Provide the (x, y) coordinate of the cell's center where the given text is located.  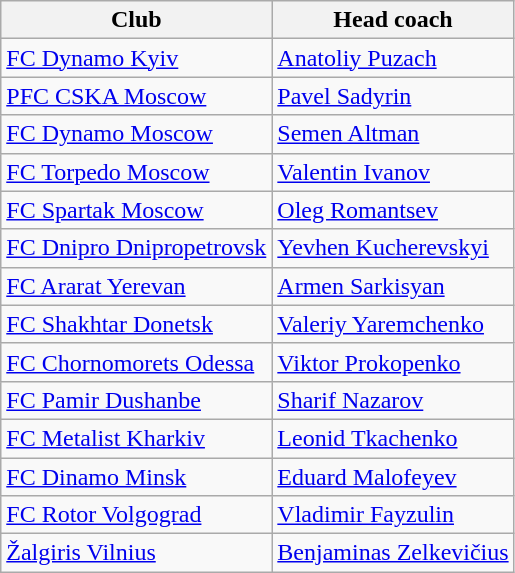
Club (136, 20)
Sharif Nazarov (393, 400)
FC Dinamo Minsk (136, 477)
Oleg Romantsev (393, 210)
Leonid Tkachenko (393, 438)
FC Chornomorets Odessa (136, 362)
FC Rotor Volgograd (136, 515)
Vladimir Fayzulin (393, 515)
FC Shakhtar Donetsk (136, 324)
FC Spartak Moscow (136, 210)
Valentin Ivanov (393, 172)
Semen Altman (393, 134)
FC Torpedo Moscow (136, 172)
FC Metalist Kharkiv (136, 438)
Valeriy Yaremchenko (393, 324)
Pavel Sadyrin (393, 96)
FC Ararat Yerevan (136, 286)
Viktor Prokopenko (393, 362)
Eduard Malofeyev (393, 477)
FC Pamir Dushanbe (136, 400)
Head coach (393, 20)
Žalgiris Vilnius (136, 553)
Yevhen Kucherevskyi (393, 248)
PFC CSKA Moscow (136, 96)
FC Dynamo Kyiv (136, 58)
Benjaminas Zelkevičius (393, 553)
Armen Sarkisyan (393, 286)
FC Dynamo Moscow (136, 134)
FC Dnipro Dnipropetrovsk (136, 248)
Anatoliy Puzach (393, 58)
